Return (x, y) of the center of cell containing provided text 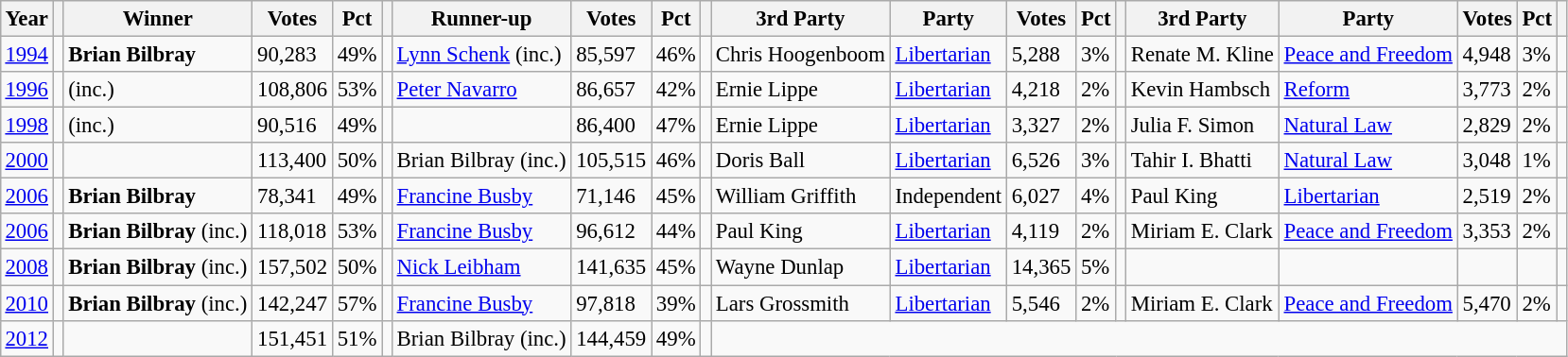
105,515 (611, 161)
157,502 (293, 267)
118,018 (293, 231)
1998 (26, 126)
Renate M. Kline (1202, 54)
44% (676, 231)
47% (676, 126)
5,546 (1040, 303)
51% (357, 338)
39% (676, 303)
William Griffith (801, 196)
Chris Hoogenboom (801, 54)
90,516 (293, 126)
97,818 (611, 303)
2010 (26, 303)
Kevin Hambsch (1202, 90)
96,612 (611, 231)
6,027 (1040, 196)
5,288 (1040, 54)
4,948 (1487, 54)
144,459 (611, 338)
113,400 (293, 161)
5,470 (1487, 303)
3,773 (1487, 90)
1996 (26, 90)
4% (1096, 196)
151,451 (293, 338)
85,597 (611, 54)
Runner-up (481, 19)
6,526 (1040, 161)
Julia F. Simon (1202, 126)
2008 (26, 267)
Year (26, 19)
Nick Leibham (481, 267)
1% (1537, 161)
14,365 (1040, 267)
Tahir I. Bhatti (1202, 161)
108,806 (293, 90)
141,635 (611, 267)
71,146 (611, 196)
5% (1096, 267)
86,657 (611, 90)
Peter Navarro (481, 90)
4,119 (1040, 231)
42% (676, 90)
Lynn Schenk (inc.) (481, 54)
3,048 (1487, 161)
3,353 (1487, 231)
2000 (26, 161)
Wayne Dunlap (801, 267)
Lars Grossmith (801, 303)
1994 (26, 54)
2,519 (1487, 196)
142,247 (293, 303)
2,829 (1487, 126)
Winner (158, 19)
3,327 (1040, 126)
Independent (948, 196)
86,400 (611, 126)
Doris Ball (801, 161)
90,283 (293, 54)
2012 (26, 338)
4,218 (1040, 90)
78,341 (293, 196)
Reform (1368, 90)
57% (357, 303)
